Identify which cell holds the provided text, then report its [X, Y] central coordinate. 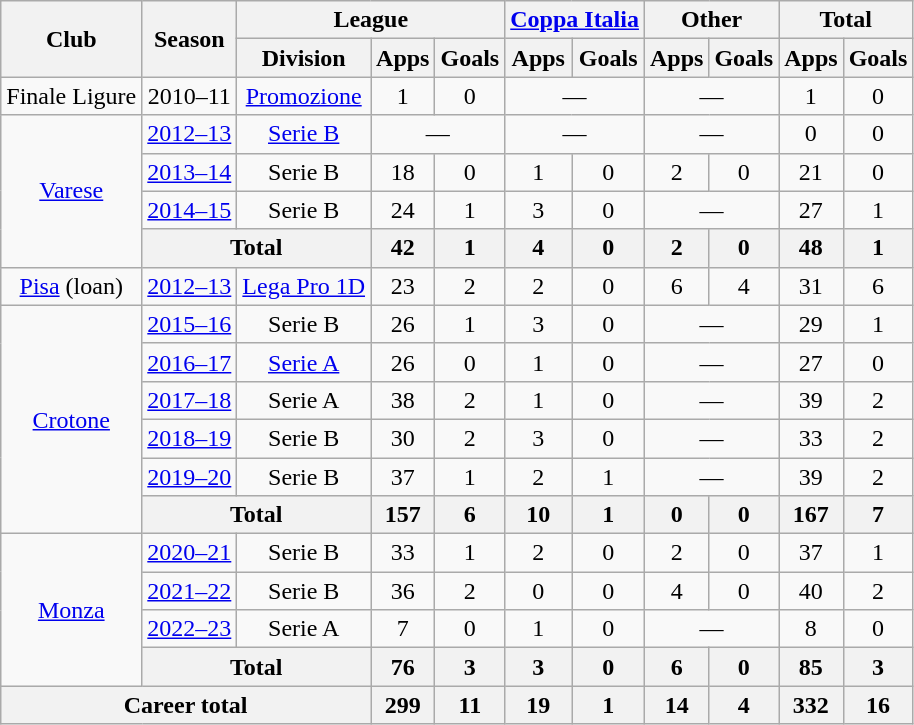
Lega Pro 1D [304, 286]
2016–17 [190, 362]
2017–18 [190, 400]
167 [811, 515]
Crotone [72, 419]
2018–19 [190, 438]
21 [811, 172]
332 [811, 705]
2020–21 [190, 553]
Club [72, 39]
38 [403, 400]
Coppa Italia [575, 20]
48 [811, 248]
299 [403, 705]
Varese [72, 191]
Monza [72, 610]
2019–20 [190, 477]
2015–16 [190, 324]
8 [811, 629]
76 [403, 667]
10 [538, 515]
29 [811, 324]
31 [811, 286]
18 [403, 172]
Finale Ligure [72, 96]
2014–15 [190, 210]
2013–14 [190, 172]
Division [304, 58]
157 [403, 515]
30 [403, 438]
2010–11 [190, 96]
36 [403, 591]
23 [403, 286]
2022–23 [190, 629]
40 [811, 591]
19 [538, 705]
11 [470, 705]
League [371, 20]
24 [403, 210]
2021–22 [190, 591]
Career total [186, 705]
85 [811, 667]
Promozione [304, 96]
42 [403, 248]
14 [676, 705]
16 [878, 705]
Season [190, 39]
Other [711, 20]
Pisa (loan) [72, 286]
